Return [X, Y] of the center of cell containing provided text 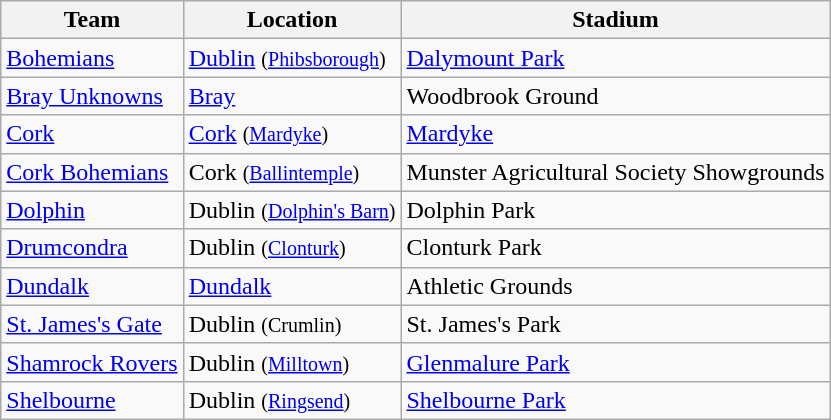
Shelbourne Park [616, 400]
St. James's Gate [92, 324]
Dublin (Dolphin's Barn) [292, 210]
Stadium [616, 20]
Cork Bohemians [92, 172]
Clonturk Park [616, 248]
Mardyke [616, 134]
St. James's Park [616, 324]
Dublin (Milltown) [292, 362]
Bray Unknowns [92, 96]
Woodbrook Ground [616, 96]
Munster Agricultural Society Showgrounds [616, 172]
Bray [292, 96]
Athletic Grounds [616, 286]
Drumcondra [92, 248]
Cork (Ballintemple) [292, 172]
Dublin (Phibsborough) [292, 58]
Shamrock Rovers [92, 362]
Dalymount Park [616, 58]
Cork (Mardyke) [292, 134]
Dolphin [92, 210]
Dublin (Crumlin) [292, 324]
Glenmalure Park [616, 362]
Dolphin Park [616, 210]
Dublin (Ringsend) [292, 400]
Shelbourne [92, 400]
Dublin (Clonturk) [292, 248]
Location [292, 20]
Team [92, 20]
Cork [92, 134]
Bohemians [92, 58]
